For the text-containing cell, return its midpoint in (X, Y) coordinate format. 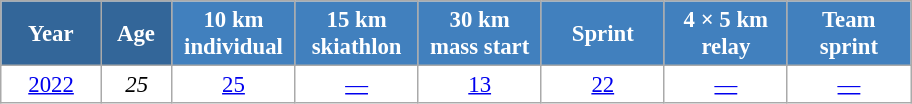
2022 (52, 85)
10 km individual (234, 34)
4 × 5 km relay (726, 34)
15 km skiathlon (356, 34)
30 km mass start (480, 34)
Sprint (602, 34)
22 (602, 85)
Team sprint (848, 34)
13 (480, 85)
Year (52, 34)
Age (136, 34)
